Provide the [x, y] coordinate of the cell's center where the given text is located.  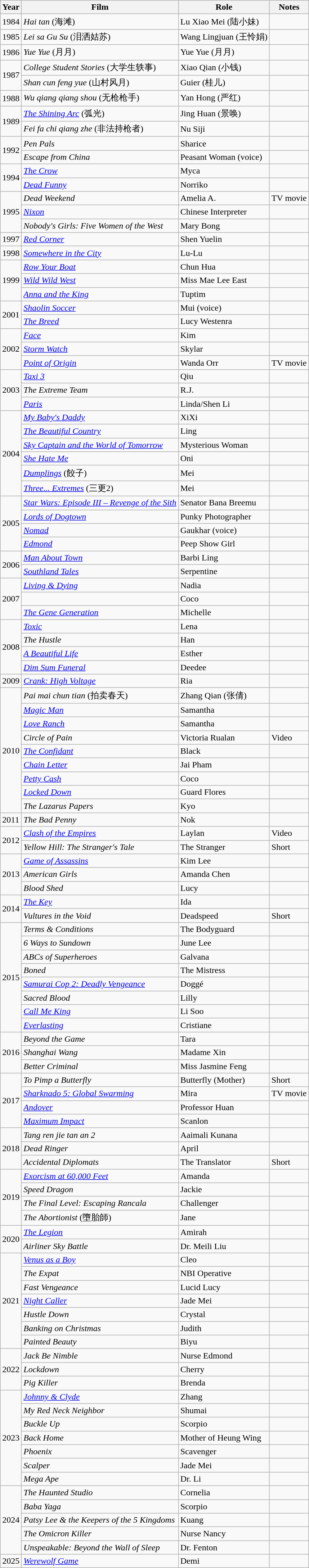
Painted Beauty [100, 1342]
Esther [224, 654]
2021 [11, 1301]
NBI Operative [224, 1273]
A Beautiful Life [100, 654]
Sacred Blood [100, 998]
Norriko [224, 185]
Hustle Down [100, 1315]
To Pimp a Butterfly [100, 1080]
ABCs of Superheroes [100, 956]
Deadspeed [224, 915]
Mary Bong [224, 226]
Dead Weekend [100, 198]
The Haunted Studio [100, 1492]
Lockdown [100, 1369]
Circle of Pain [100, 738]
Chain Letter [100, 765]
Toxic [100, 626]
Challenger [224, 1203]
Boned [100, 970]
2010 [11, 750]
Night Caller [100, 1301]
2012 [11, 840]
Shan cun feng yue (山村风月) [100, 83]
Pen Pals [100, 143]
Dead Funny [100, 185]
Miss Mae Lee East [224, 280]
Baba Yaga [100, 1506]
Werewolf Game [100, 1561]
1985 [11, 37]
Zhang [224, 1397]
2022 [11, 1369]
2003 [11, 390]
Aaimali Kunana [224, 1135]
Nobody's Girls: Five Women of the West [100, 226]
Escape from China [100, 157]
Man About Town [100, 558]
Shanghai Wang [100, 1053]
Lucy Westenra [224, 321]
Star Wars: Episode III – Revenge of the Sith [100, 503]
1986 [11, 53]
Punky Photographer [224, 517]
Doggé [224, 984]
Wild Wild West [100, 280]
Ria [224, 681]
My Red Neck Neighbor [100, 1410]
The Beautiful Country [100, 431]
2023 [11, 1438]
The Mistress [224, 970]
Film [100, 7]
Dead Ringer [100, 1148]
She Hate Me [100, 459]
2006 [11, 564]
Skylar [224, 349]
Pai mai chun tian (拍卖春天) [100, 695]
Barbi Ling [224, 558]
Paris [100, 404]
Love Ranch [100, 724]
R.J. [224, 390]
2014 [11, 909]
Cleo [224, 1260]
Storm Watch [100, 349]
Gaukhar (voice) [224, 530]
Unspeakable: Beyond the Wall of Sleep [100, 1547]
Nurse Nancy [224, 1534]
2019 [11, 1197]
Lucy [224, 888]
Role [224, 7]
Kyo [224, 806]
Amirah [224, 1232]
Judith [224, 1328]
Johnny & Clyde [100, 1397]
Yan Hong (严红) [224, 99]
The Key [100, 902]
Buckle Up [100, 1424]
April [224, 1148]
Crystal [224, 1315]
Biyu [224, 1342]
Qiu [224, 376]
Exorcism at 60,000 Feet [100, 1176]
Call Me King [100, 1011]
Beyond the Game [100, 1039]
1994 [11, 177]
Row Your Boat [100, 267]
1984 [11, 22]
2013 [11, 874]
Lena [224, 626]
Everlasting [100, 1025]
Lucid Lucy [224, 1287]
Butterfly (Mother) [224, 1080]
Chinese Interpreter [224, 212]
Year [11, 7]
Point of Origin [100, 362]
The Legion [100, 1232]
Sharice [224, 143]
Clash of the Empires [100, 833]
Scalper [100, 1465]
Demi [224, 1561]
Myca [224, 171]
Dr. Fenton [224, 1547]
Back Home [100, 1438]
Serpentine [224, 571]
Taxi 3 [100, 376]
2007 [11, 599]
Patsy Lee & the Keepers of the 5 Kingdoms [100, 1520]
American Girls [100, 874]
Lords of Dogtown [100, 517]
Dr. Li [224, 1479]
1988 [11, 99]
Nu Siji [224, 129]
Ida [224, 902]
2020 [11, 1239]
2024 [11, 1520]
2025 [11, 1561]
Chun Hua [224, 267]
Scanlon [224, 1121]
Madame Xin [224, 1053]
Banking on Christmas [100, 1328]
Shumai [224, 1410]
Linda/Shen Li [224, 404]
XiXi [224, 418]
Dim Sum Funeral [100, 667]
Deedee [224, 667]
Yellow Hill: The Stranger's Tale [100, 847]
Blood Shed [100, 888]
Samurai Cop 2: Deadly Vengeance [100, 984]
Mui (voice) [224, 308]
Xiao Qian (小钱) [224, 68]
The Stranger [224, 847]
Sharknado 5: Global Swarming [100, 1094]
Tara [224, 1039]
2005 [11, 523]
Southland Tales [100, 571]
The Lazarus Papers [100, 806]
Better Criminal [100, 1066]
2017 [11, 1100]
Kim [224, 335]
Kuang [224, 1520]
1995 [11, 212]
2009 [11, 681]
Anna and the King [100, 294]
Somewhere in the City [100, 253]
Jai Pham [224, 765]
1987 [11, 75]
Victoria Rualan [224, 738]
Mysterious Woman [224, 445]
Sky Captain and the World of Tomorrow [100, 445]
Zhang Qian (张倩) [224, 695]
2016 [11, 1053]
Notes [289, 7]
Jack Be Nimble [100, 1356]
1999 [11, 280]
Petty Cash [100, 779]
Lu Xiao Mei (陆小妹) [224, 22]
Dr. Meili Liu [224, 1246]
Face [100, 335]
Game of Assassins [100, 861]
Amelia A. [224, 198]
Amanda Chen [224, 874]
Ling [224, 431]
Airliner Sky Battle [100, 1246]
Shen Yuelin [224, 239]
2004 [11, 454]
The Confidant [100, 751]
Terms & Conditions [100, 929]
Phoenix [100, 1451]
Wu qiang qiang shou (无枪枪手) [100, 99]
Andover [100, 1107]
Jing Huan (景唤) [224, 114]
Laylan [224, 833]
June Lee [224, 943]
Living & Dying [100, 585]
Crank: High Voltage [100, 681]
Pig Killer [100, 1383]
Accidental Diplomats [100, 1162]
Three... Extremes (三更2) [100, 488]
The Expat [100, 1273]
Cornelia [224, 1492]
2011 [11, 820]
1989 [11, 121]
Oni [224, 459]
Cristiane [224, 1025]
Li Soo [224, 1011]
Mira [224, 1094]
Nok [224, 820]
Guier (桂儿) [224, 83]
Nurse Edmond [224, 1356]
Senator Bana Breemu [224, 503]
Fei fa chi qiang zhe (非法持枪者) [100, 129]
College Student Stories (大学生轶事) [100, 68]
Wang Lingjuan (王怜娟) [224, 37]
The Hustle [100, 640]
The Gene Generation [100, 612]
Tang ren jie tan an 2 [100, 1135]
Magic Man [100, 710]
Jackie [224, 1190]
1992 [11, 150]
Peasant Woman (voice) [224, 157]
The Bad Penny [100, 820]
Han [224, 640]
The Shining Arc (弧光) [100, 114]
Kim Lee [224, 861]
Locked Down [100, 792]
The Abortionist (墮胎師) [100, 1218]
Wanda Orr [224, 362]
Vultures in the Void [100, 915]
Amanda [224, 1176]
The Crow [100, 171]
2001 [11, 315]
Dumplings (餃子) [100, 473]
Galvana [224, 956]
2018 [11, 1148]
Maximum Impact [100, 1121]
Tuptim [224, 294]
Brenda [224, 1383]
The Bodyguard [224, 929]
1998 [11, 253]
Nixon [100, 212]
Peep Show Girl [224, 544]
2008 [11, 646]
Cherry [224, 1369]
6 Ways to Sundown [100, 943]
Venus as a Boy [100, 1260]
1997 [11, 239]
Red Corner [100, 239]
Hai tan (海滩) [100, 22]
Nadia [224, 585]
My Baby's Daddy [100, 418]
Miss Jasmine Feng [224, 1066]
2015 [11, 977]
Edmond [100, 544]
The Final Level: Escaping Rancala [100, 1203]
Lei sa Gu Su (泪洒姑苏) [100, 37]
Speed Dragon [100, 1190]
The Translator [224, 1162]
The Omicron Killer [100, 1534]
Shaolin Soccer [100, 308]
Michelle [224, 612]
2002 [11, 349]
Fast Vengeance [100, 1287]
Mother of Heung Wing [224, 1438]
The Extreme Team [100, 390]
Nomad [100, 530]
Jane [224, 1218]
Scavenger [224, 1451]
Black [224, 751]
Mega Ape [100, 1479]
Professor Huan [224, 1107]
Lu-Lu [224, 253]
The Breed [100, 321]
Lilly [224, 998]
Guard Flores [224, 792]
